Extract the (X, Y) coordinate from the center of the cell holding the provided text.  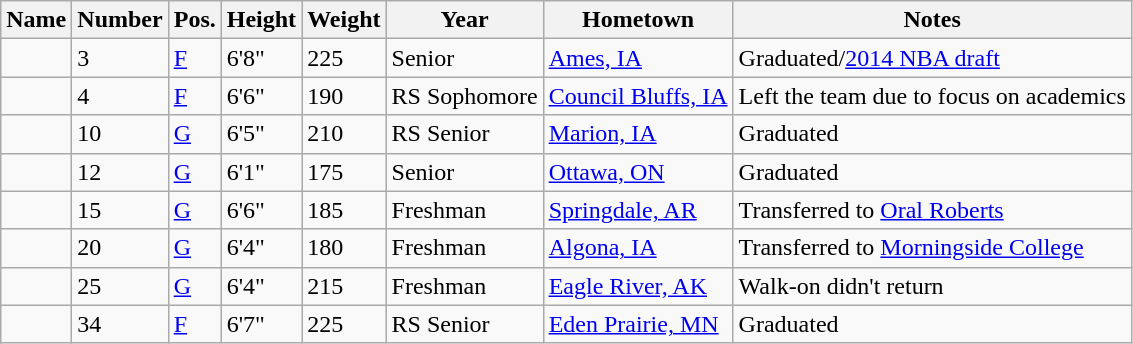
Weight (344, 20)
Year (464, 20)
190 (344, 96)
Ottawa, ON (638, 172)
RS Sophomore (464, 96)
Ames, IA (638, 58)
Left the team due to focus on academics (932, 96)
4 (120, 96)
6'8" (261, 58)
20 (120, 248)
6'1" (261, 172)
3 (120, 58)
Transferred to Morningside College (932, 248)
Transferred to Oral Roberts (932, 210)
Algona, IA (638, 248)
Number (120, 20)
6'5" (261, 134)
215 (344, 286)
185 (344, 210)
Notes (932, 20)
34 (120, 324)
25 (120, 286)
15 (120, 210)
Name (36, 20)
210 (344, 134)
175 (344, 172)
10 (120, 134)
Eden Prairie, MN (638, 324)
Hometown (638, 20)
Pos. (194, 20)
12 (120, 172)
Graduated/2014 NBA draft (932, 58)
Height (261, 20)
Springdale, AR (638, 210)
Walk-on didn't return (932, 286)
Eagle River, AK (638, 286)
Marion, IA (638, 134)
180 (344, 248)
Council Bluffs, IA (638, 96)
6'7" (261, 324)
